Return [x, y] of the center of cell containing provided text 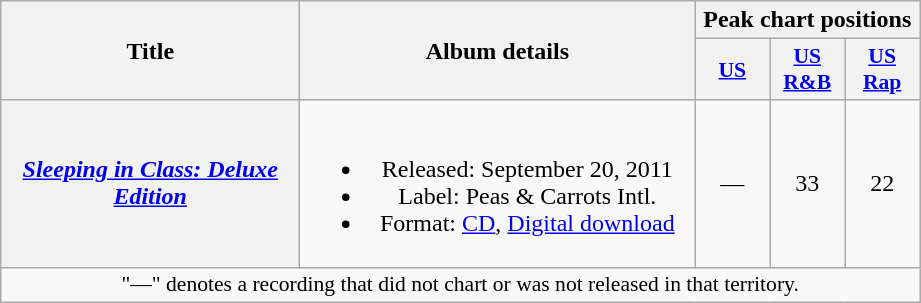
Title [150, 50]
Sleeping in Class: Deluxe Edition [150, 184]
"—" denotes a recording that did not chart or was not released in that territory. [460, 285]
22 [882, 184]
US [732, 70]
Album details [498, 50]
US Rap [882, 70]
US R&B [808, 70]
Released: September 20, 2011Label: Peas & Carrots Intl.Format: CD, Digital download [498, 184]
33 [808, 184]
Peak chart positions [808, 20]
— [732, 184]
